Determine the [x, y] coordinate at the center of the cell enclosing the given text.  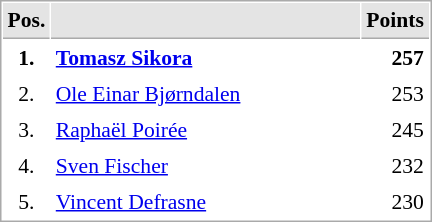
Pos. [26, 21]
4. [26, 165]
Points [396, 21]
232 [396, 165]
3. [26, 129]
Sven Fischer [206, 165]
245 [396, 129]
2. [26, 93]
253 [396, 93]
Raphaël Poirée [206, 129]
Vincent Defrasne [206, 201]
257 [396, 57]
5. [26, 201]
1. [26, 57]
230 [396, 201]
Ole Einar Bjørndalen [206, 93]
Tomasz Sikora [206, 57]
